For the text-containing cell, return its midpoint in (X, Y) coordinate format. 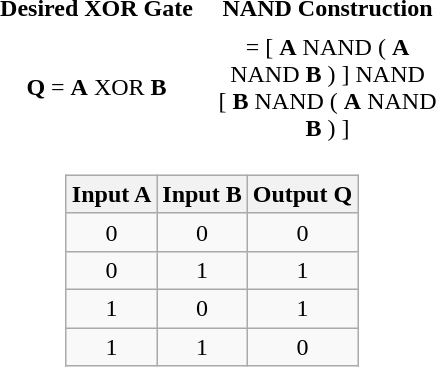
Input A (111, 194)
Input B (202, 194)
Output Q (302, 194)
